Return the (x, y) coordinate for the center point of the cell that contains the specified text.  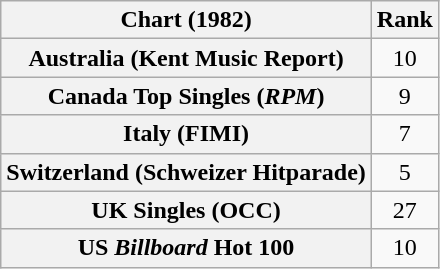
Australia (Kent Music Report) (186, 58)
Switzerland (Schweizer Hitparade) (186, 172)
Italy (FIMI) (186, 134)
Canada Top Singles (RPM) (186, 96)
UK Singles (OCC) (186, 210)
Chart (1982) (186, 20)
Rank (404, 20)
27 (404, 210)
7 (404, 134)
5 (404, 172)
US Billboard Hot 100 (186, 248)
9 (404, 96)
